Determine the [x, y] coordinate at the center of the cell enclosing the given text.  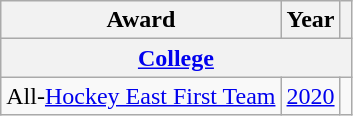
Award [141, 20]
College [176, 58]
All-Hockey East First Team [141, 96]
Year [310, 20]
2020 [310, 96]
